Find where the given text appears and provide that cell's center as [X, Y] coordinate. 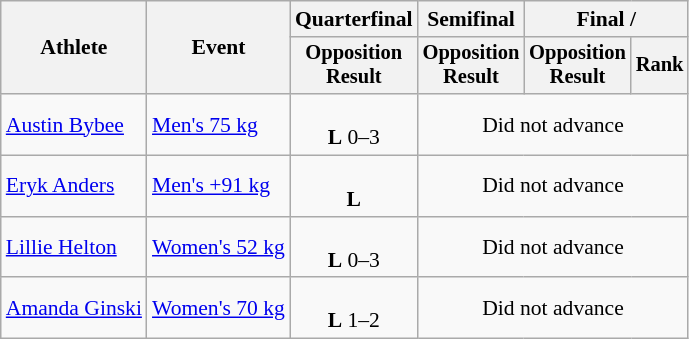
Women's 70 kg [218, 308]
Women's 52 kg [218, 248]
Semifinal [472, 19]
L [354, 186]
Athlete [74, 48]
Final / [606, 19]
Austin Bybee [74, 124]
Eryk Anders [74, 186]
Men's 75 kg [218, 124]
Event [218, 48]
Men's +91 kg [218, 186]
Rank [660, 66]
Amanda Ginski [74, 308]
Quarterfinal [354, 19]
L 1–2 [354, 308]
Lillie Helton [74, 248]
